Return (x, y) of the center of cell containing provided text 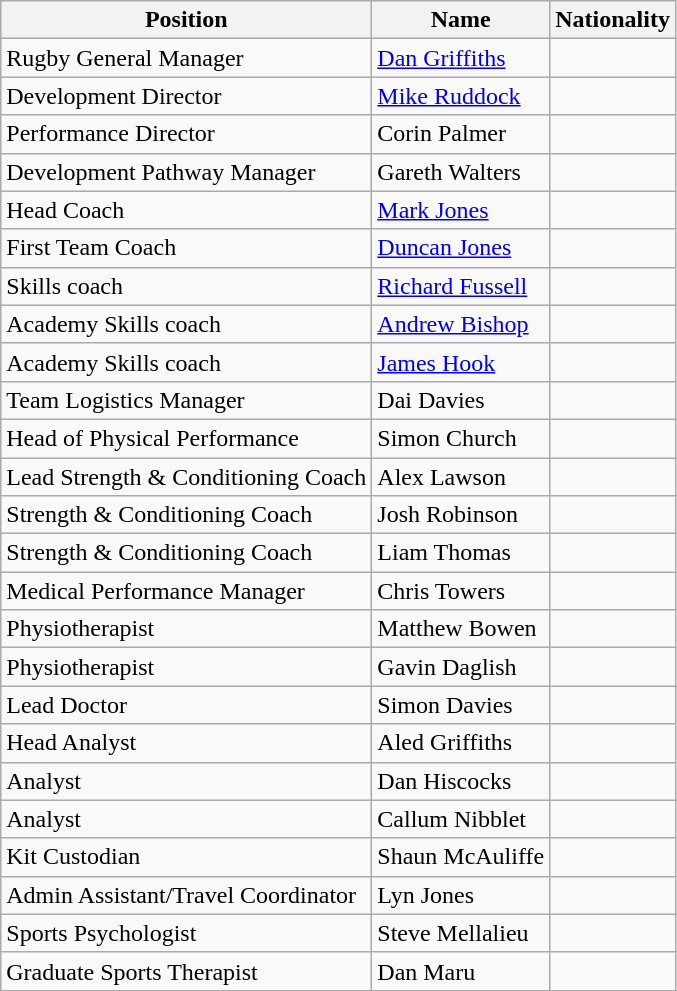
Admin Assistant/Travel Coordinator (186, 895)
Team Logistics Manager (186, 400)
Alex Lawson (461, 477)
Dan Maru (461, 971)
Josh Robinson (461, 515)
Head Analyst (186, 743)
Richard Fussell (461, 286)
Chris Towers (461, 591)
Liam Thomas (461, 553)
Simon Davies (461, 705)
Steve Mellalieu (461, 933)
Gareth Walters (461, 172)
Lyn Jones (461, 895)
Head of Physical Performance (186, 438)
Dai Davies (461, 400)
Lead Strength & Conditioning Coach (186, 477)
Simon Church (461, 438)
Aled Griffiths (461, 743)
Callum Nibblet (461, 819)
Name (461, 20)
Dan Hiscocks (461, 781)
Andrew Bishop (461, 324)
Shaun McAuliffe (461, 857)
Graduate Sports Therapist (186, 971)
Medical Performance Manager (186, 591)
Performance Director (186, 134)
Development Director (186, 96)
Kit Custodian (186, 857)
First Team Coach (186, 248)
Lead Doctor (186, 705)
Head Coach (186, 210)
Matthew Bowen (461, 629)
Rugby General Manager (186, 58)
Position (186, 20)
Development Pathway Manager (186, 172)
Nationality (613, 20)
Sports Psychologist (186, 933)
James Hook (461, 362)
Corin Palmer (461, 134)
Duncan Jones (461, 248)
Mike Ruddock (461, 96)
Skills coach (186, 286)
Gavin Daglish (461, 667)
Mark Jones (461, 210)
Dan Griffiths (461, 58)
